Pinpoint the cell where the given text exists, returning its [x, y] midpoint coordinate. 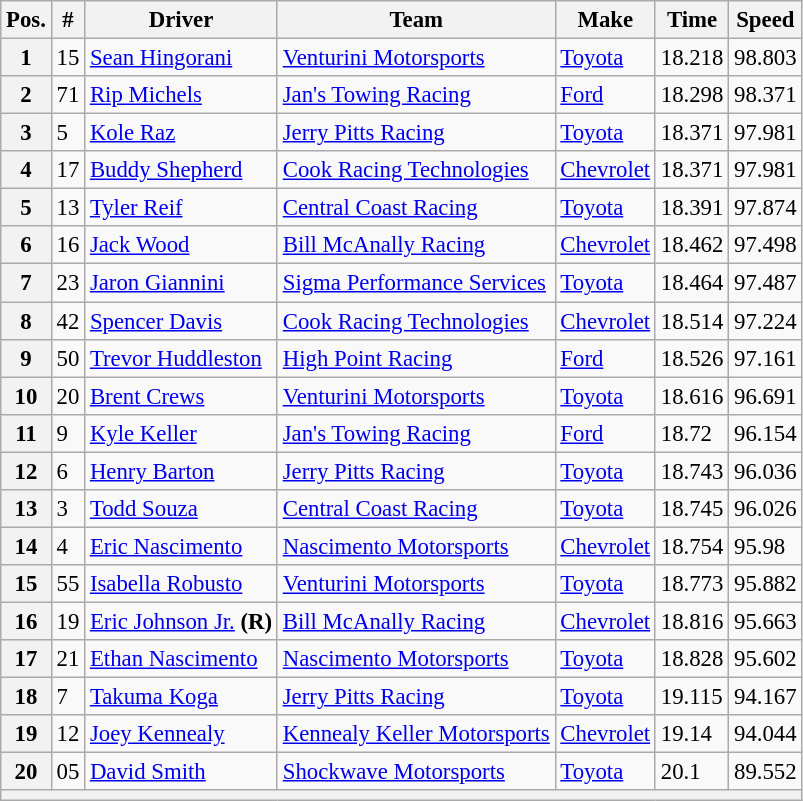
10 [26, 396]
18.391 [692, 208]
Kennealy Keller Motorsports [416, 734]
Speed [766, 20]
Spencer Davis [182, 321]
Buddy Shepherd [182, 170]
20.1 [692, 772]
Todd Souza [182, 509]
18.462 [692, 245]
Shockwave Motorsports [416, 772]
96.154 [766, 433]
23 [68, 283]
Eric Johnson Jr. (R) [182, 621]
96.691 [766, 396]
18 [26, 697]
71 [68, 95]
96.026 [766, 509]
Sean Hingorani [182, 58]
Jack Wood [182, 245]
21 [68, 659]
Time [692, 20]
97.224 [766, 321]
Team [416, 20]
98.803 [766, 58]
Eric Nascimento [182, 546]
18.745 [692, 509]
98.371 [766, 95]
2 [26, 95]
42 [68, 321]
Trevor Huddleston [182, 358]
Kyle Keller [182, 433]
Kole Raz [182, 133]
Pos. [26, 20]
97.498 [766, 245]
Jaron Giannini [182, 283]
95.882 [766, 584]
11 [26, 433]
Isabella Robusto [182, 584]
95.602 [766, 659]
Rip Michels [182, 95]
97.161 [766, 358]
94.044 [766, 734]
05 [68, 772]
18.218 [692, 58]
55 [68, 584]
18.616 [692, 396]
18.526 [692, 358]
Tyler Reif [182, 208]
18.743 [692, 471]
Henry Barton [182, 471]
18.464 [692, 283]
18.773 [692, 584]
Joey Kennealy [182, 734]
18.754 [692, 546]
97.487 [766, 283]
Driver [182, 20]
18.514 [692, 321]
18.828 [692, 659]
18.816 [692, 621]
Brent Crews [182, 396]
Takuma Koga [182, 697]
Sigma Performance Services [416, 283]
19.115 [692, 697]
94.167 [766, 697]
18.72 [692, 433]
97.874 [766, 208]
18.298 [692, 95]
David Smith [182, 772]
Ethan Nascimento [182, 659]
95.98 [766, 546]
8 [26, 321]
95.663 [766, 621]
Make [605, 20]
14 [26, 546]
# [68, 20]
96.036 [766, 471]
19.14 [692, 734]
1 [26, 58]
High Point Racing [416, 358]
89.552 [766, 772]
50 [68, 358]
